From the cell containing the given text, extract its center point as (x, y) coordinate. 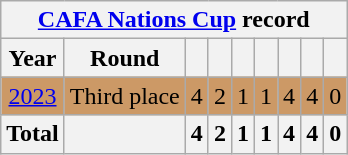
Total (33, 134)
2023 (33, 96)
Year (33, 58)
Round (124, 58)
CAFA Nations Cup record (174, 20)
Third place (124, 96)
